Identify which cell holds the provided text, then report its [X, Y] central coordinate. 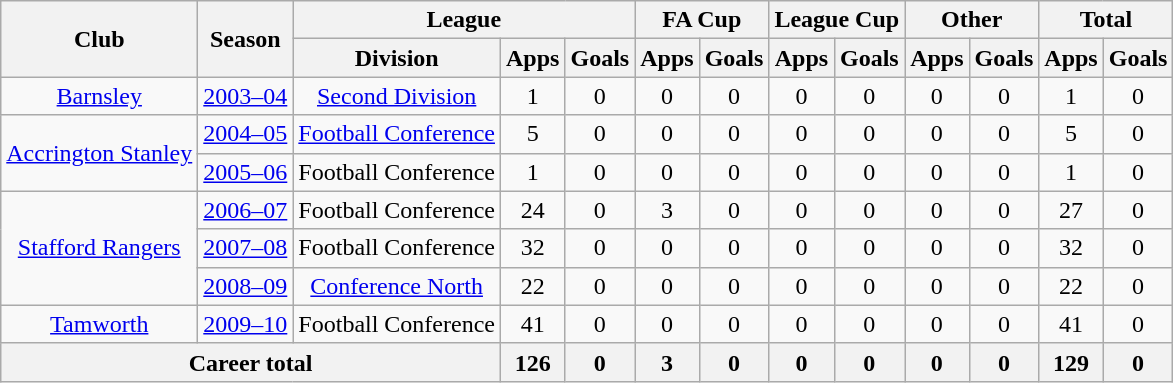
Other [972, 20]
27 [1071, 210]
Conference North [397, 286]
Second Division [397, 96]
126 [533, 362]
League [464, 20]
2003–04 [246, 96]
Barnsley [100, 96]
Division [397, 58]
2004–05 [246, 134]
2005–06 [246, 172]
Career total [251, 362]
24 [533, 210]
Tamworth [100, 324]
Club [100, 39]
2006–07 [246, 210]
2008–09 [246, 286]
FA Cup [702, 20]
Stafford Rangers [100, 248]
Season [246, 39]
129 [1071, 362]
2007–08 [246, 248]
2009–10 [246, 324]
Accrington Stanley [100, 153]
League Cup [837, 20]
Total [1106, 20]
